Locate the cell with the specified text and output its [X, Y] center coordinate. 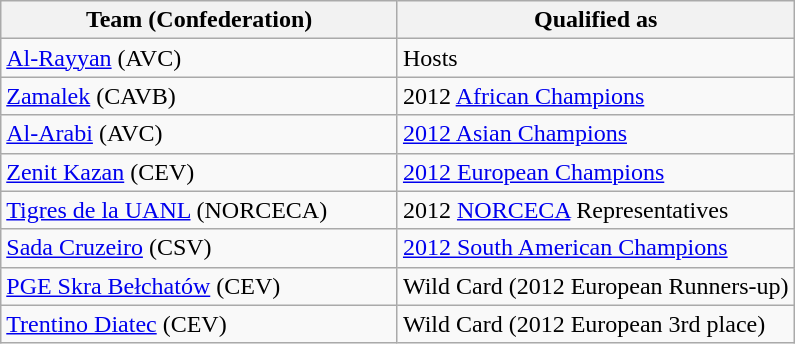
Wild Card (2012 European 3rd place) [596, 324]
2012 European Champions [596, 172]
Sada Cruzeiro (CSV) [200, 248]
Qualified as [596, 20]
PGE Skra Bełchatów (CEV) [200, 286]
Al-Rayyan (AVC) [200, 58]
2012 South American Champions [596, 248]
Tigres de la UANL (NORCECA) [200, 210]
Hosts [596, 58]
Al-Arabi (AVC) [200, 134]
Team (Confederation) [200, 20]
2012 NORCECA Representatives [596, 210]
Wild Card (2012 European Runners-up) [596, 286]
2012 Asian Champions [596, 134]
Zenit Kazan (CEV) [200, 172]
Trentino Diatec (CEV) [200, 324]
Zamalek (CAVB) [200, 96]
2012 African Champions [596, 96]
